From the cell containing the given text, extract its center point as (X, Y) coordinate. 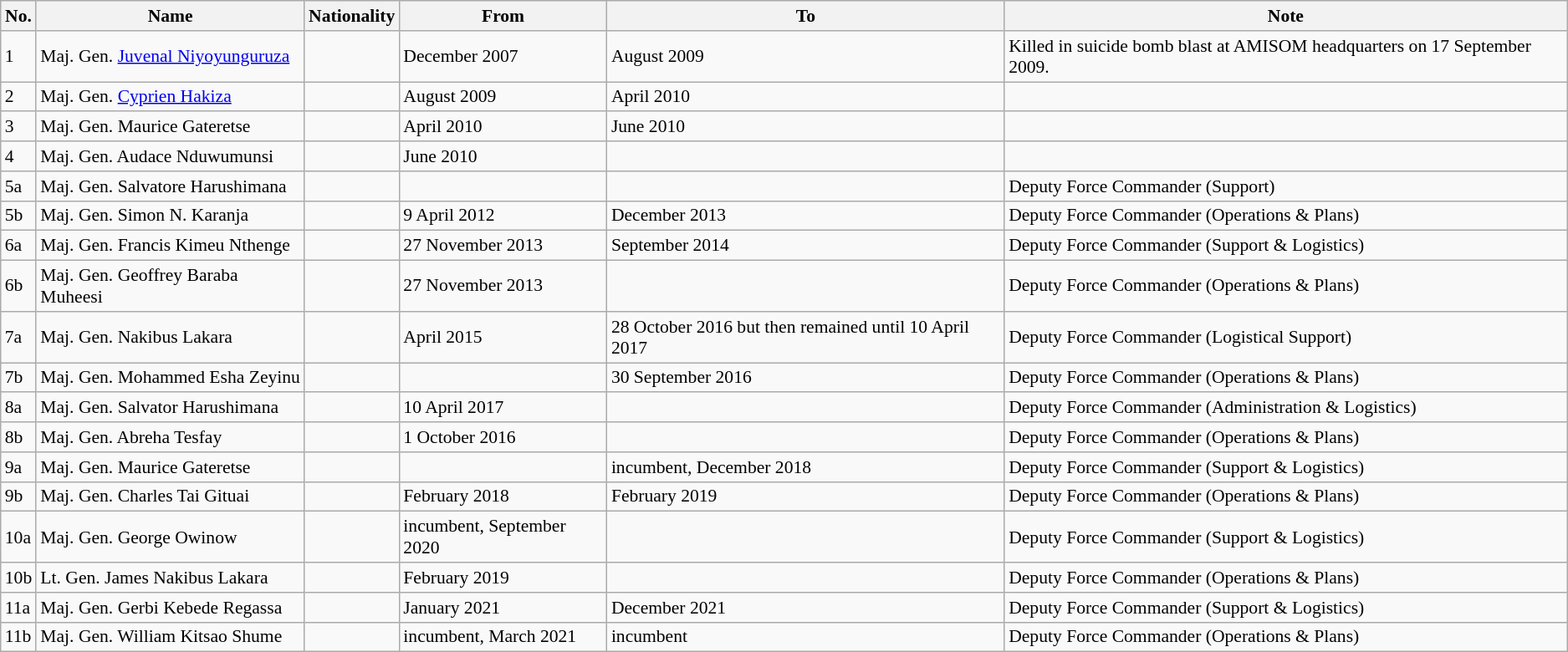
8a (18, 408)
Deputy Force Commander (Support) (1286, 186)
6a (18, 246)
Maj. Gen. Audace Nduwumunsi (171, 156)
Maj. Gen. Nakibus Lakara (171, 338)
2 (18, 97)
5b (18, 216)
Maj. Gen. George Owinow (171, 537)
September 2014 (806, 246)
10a (18, 537)
incumbent, September 2020 (503, 537)
Maj. Gen. Francis Kimeu Nthenge (171, 246)
1 (18, 57)
10 April 2017 (503, 408)
Maj. Gen. Salvator Harushimana (171, 408)
1 October 2016 (503, 437)
Deputy Force Commander (Logistical Support) (1286, 338)
7b (18, 378)
11a (18, 608)
Maj. Gen. Salvatore Harushimana (171, 186)
5a (18, 186)
January 2021 (503, 608)
6b (18, 286)
Maj. Gen. Charles Tai Gituai (171, 497)
8b (18, 437)
December 2021 (806, 608)
3 (18, 127)
9a (18, 467)
9b (18, 497)
Killed in suicide bomb blast at AMISOM headquarters on 17 September 2009. (1286, 57)
Maj. Gen. Gerbi Kebede Regassa (171, 608)
incumbent, March 2021 (503, 637)
Maj. Gen. Abreha Tesfay (171, 437)
Maj. Gen. Mohammed Esha Zeyinu (171, 378)
incumbent (806, 637)
30 September 2016 (806, 378)
Maj. Gen. Cyprien Hakiza (171, 97)
Maj. Gen. William Kitsao Shume (171, 637)
December 2013 (806, 216)
11b (18, 637)
incumbent, December 2018 (806, 467)
Lt. Gen. James Nakibus Lakara (171, 578)
Nationality (351, 16)
Note (1286, 16)
Maj. Gen. Juvenal Niyoyunguruza (171, 57)
December 2007 (503, 57)
February 2018 (503, 497)
7a (18, 338)
Maj. Gen. Geoffrey Baraba Muheesi (171, 286)
To (806, 16)
Deputy Force Commander (Administration & Logistics) (1286, 408)
10b (18, 578)
No. (18, 16)
April 2015 (503, 338)
4 (18, 156)
Maj. Gen. Simon N. Karanja (171, 216)
28 October 2016 but then remained until 10 April 2017 (806, 338)
9 April 2012 (503, 216)
Name (171, 16)
From (503, 16)
